Determine the (x, y) coordinate at the center of the cell enclosing the given text.  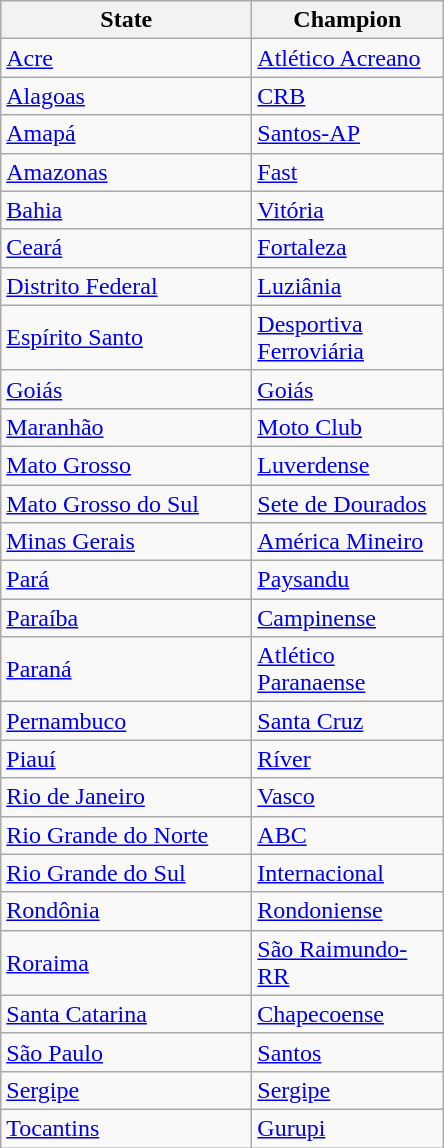
Atlético Paranaense (348, 670)
Paraíba (126, 618)
ABC (348, 835)
Mato Grosso (126, 465)
Ceará (126, 248)
São Raimundo-RR (348, 962)
Pernambuco (126, 721)
Vitória (348, 210)
Pará (126, 580)
Roraima (126, 962)
Santos-AP (348, 134)
Piauí (126, 759)
Moto Club (348, 427)
Rio Grande do Norte (126, 835)
América Mineiro (348, 542)
Santos (348, 1052)
Fast (348, 172)
Internacional (348, 873)
Rondoniense (348, 911)
Chapecoense (348, 1014)
Paysandu (348, 580)
Campinense (348, 618)
Fortaleza (348, 248)
Maranhão (126, 427)
State (126, 20)
Santa Cruz (348, 721)
Rio de Janeiro (126, 797)
Bahia (126, 210)
Minas Gerais (126, 542)
Desportiva Ferroviária (348, 338)
Atlético Acreano (348, 58)
São Paulo (126, 1052)
Ríver (348, 759)
Rondônia (126, 911)
Espírito Santo (126, 338)
Sete de Dourados (348, 503)
Luverdense (348, 465)
Rio Grande do Sul (126, 873)
CRB (348, 96)
Gurupi (348, 1128)
Vasco (348, 797)
Santa Catarina (126, 1014)
Amapá (126, 134)
Acre (126, 58)
Distrito Federal (126, 286)
Amazonas (126, 172)
Luziânia (348, 286)
Champion (348, 20)
Paraná (126, 670)
Mato Grosso do Sul (126, 503)
Alagoas (126, 96)
Tocantins (126, 1128)
